From the cell containing the given text, extract its center point as [x, y] coordinate. 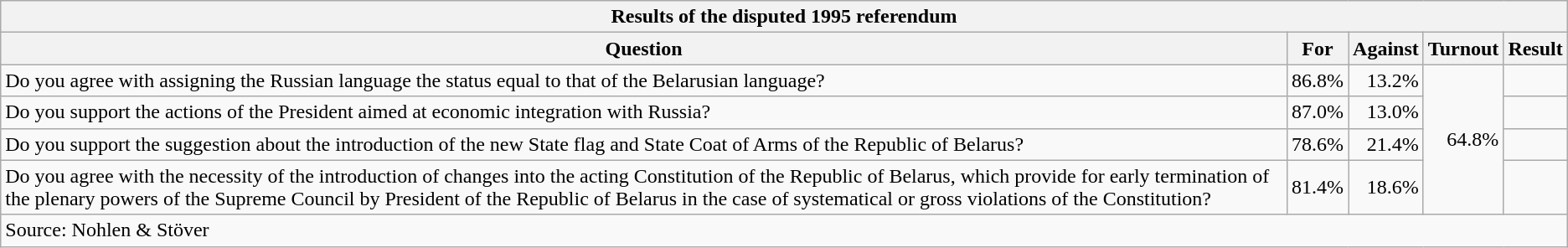
Turnout [1463, 49]
81.4% [1317, 188]
21.4% [1386, 144]
Question [644, 49]
Do you support the suggestion about the introduction of the new State flag and State Coat of Arms of the Republic of Belarus? [644, 144]
Do you agree with assigning the Russian language the status equal to that of the Belarusian language? [644, 80]
For [1317, 49]
Results of the disputed 1995 referendum [784, 17]
78.6% [1317, 144]
Source: Nohlen & Stöver [784, 230]
64.8% [1463, 139]
87.0% [1317, 112]
Result [1535, 49]
86.8% [1317, 80]
13.2% [1386, 80]
13.0% [1386, 112]
18.6% [1386, 188]
Do you support the actions of the President aimed at economic integration with Russia? [644, 112]
Against [1386, 49]
